Return [x, y] of the center of cell containing provided text 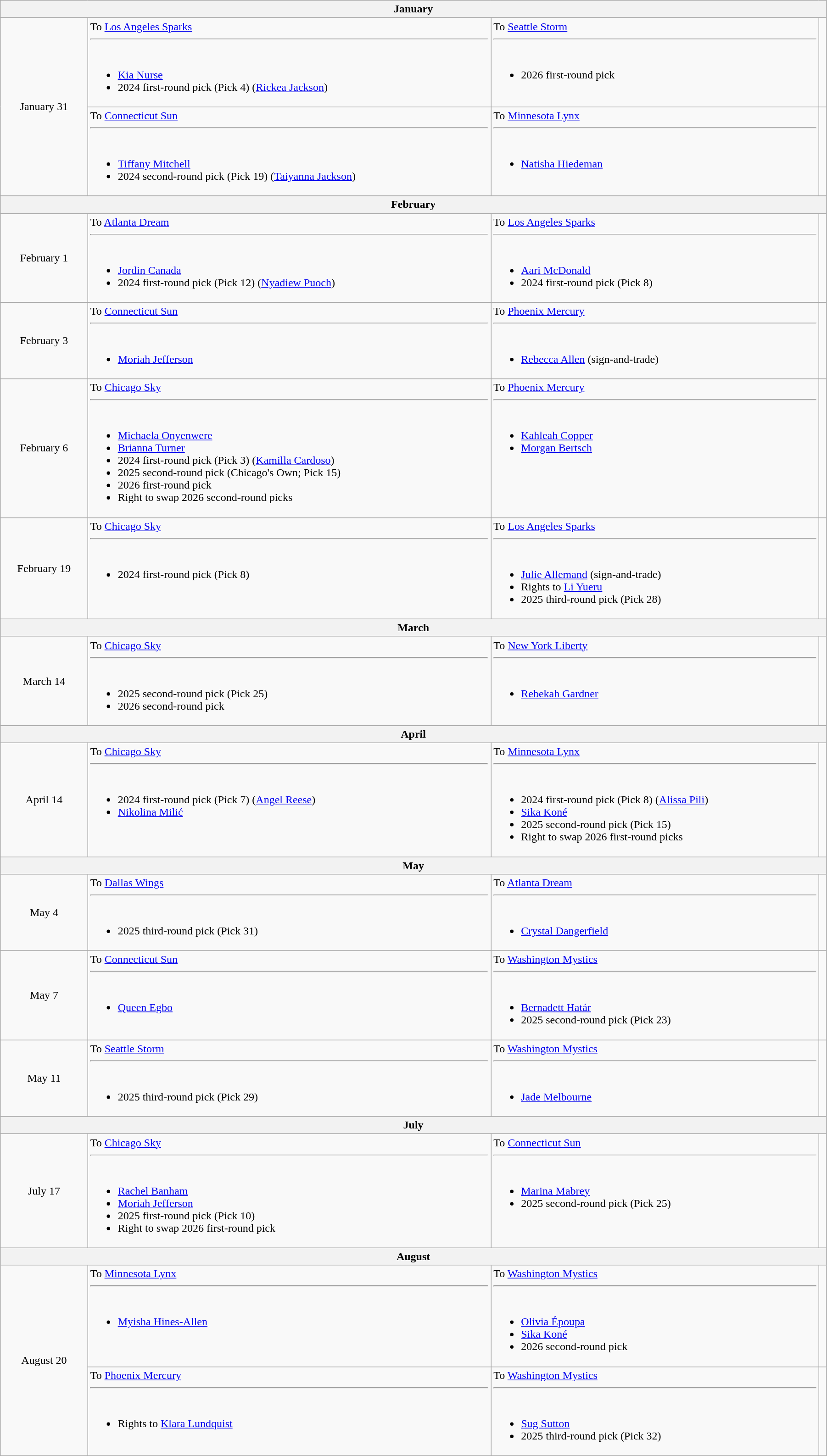
To Seattle Storm2026 first-round pick [655, 62]
February 1 [44, 258]
To New York Liberty Rebekah Gardner [655, 681]
April 14 [44, 800]
To Dallas Wings2025 third-round pick (Pick 31) [289, 913]
February 6 [44, 448]
To Washington Mystics Bernadett Határ2025 second-round pick (Pick 23) [655, 995]
March 14 [44, 681]
March [413, 628]
February [413, 205]
February 19 [44, 568]
To Phoenix Mercury Rebecca Allen (sign-and-trade) [655, 340]
February 3 [44, 340]
To Los Angeles Sparks Kia Nurse2024 first-round pick (Pick 4) (Rickea Jackson) [289, 62]
To Atlanta Dream Crystal Dangerfield [655, 913]
May 4 [44, 913]
May 11 [44, 1078]
To Chicago Sky2024 first-round pick (Pick 7) (Angel Reese) Nikolina Milić [289, 800]
January [413, 9]
To Los Angeles Sparks Julie Allemand (sign-and-trade) Rights to Li Yueru2025 third-round pick (Pick 28) [655, 568]
To Seattle Storm2025 third-round pick (Pick 29) [289, 1078]
To Connecticut Sun Moriah Jefferson [289, 340]
April [413, 734]
August 20 [44, 1361]
To Minnesota Lynx Natisha Hiedeman [655, 151]
July [413, 1125]
To Chicago Sky2025 second-round pick (Pick 25)2026 second-round pick [289, 681]
To Washington Mystics Olivia Époupa Sika Koné2026 second-round pick [655, 1316]
July 17 [44, 1191]
To Minnesota Lynx Myisha Hines-Allen [289, 1316]
To Phoenix Mercury Kahleah Copper Morgan Bertsch [655, 448]
To Connecticut Sun Tiffany Mitchell2024 second-round pick (Pick 19) (Taiyanna Jackson) [289, 151]
To Chicago Sky Rachel Banham Moriah Jefferson2025 first-round pick (Pick 10)Right to swap 2026 first-round pick [289, 1191]
To Phoenix Mercury Rights to Klara Lundquist [289, 1411]
May 7 [44, 995]
May [413, 866]
August [413, 1256]
To Washington Mystics Sug Sutton2025 third-round pick (Pick 32) [655, 1411]
To Washington Mystics Jade Melbourne [655, 1078]
To Minnesota Lynx2024 first-round pick (Pick 8) (Alissa Pili) Sika Koné2025 second-round pick (Pick 15)Right to swap 2026 first-round picks [655, 800]
To Connecticut Sun Marina Mabrey2025 second-round pick (Pick 25) [655, 1191]
To Atlanta Dream Jordin Canada2024 first-round pick (Pick 12) (Nyadiew Puoch) [289, 258]
To Los Angeles Sparks Aari McDonald2024 first-round pick (Pick 8) [655, 258]
To Connecticut SunQueen Egbo [289, 995]
To Chicago Sky2024 first-round pick (Pick 8) [289, 568]
January 31 [44, 107]
